Output the (X, Y) coordinate of the center of the cell containing the given text.  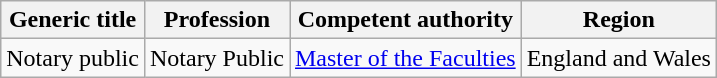
Notary Public (216, 58)
Competent authority (406, 20)
England and Wales (618, 58)
Region (618, 20)
Profession (216, 20)
Notary public (73, 58)
Generic title (73, 20)
Master of the Faculties (406, 58)
